Locate the cell with the specified text and output its (x, y) center coordinate. 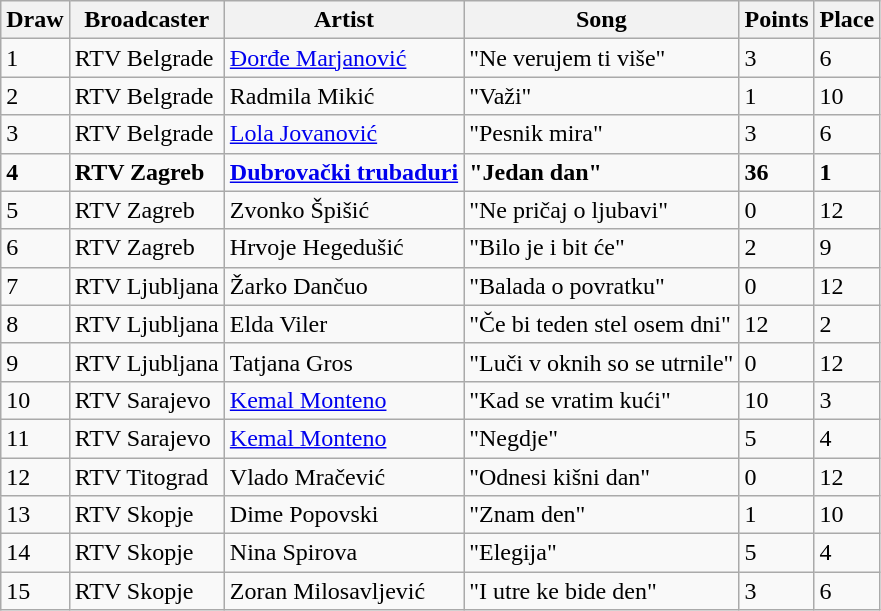
14 (35, 553)
Place (847, 20)
Points (776, 20)
Broadcaster (146, 20)
"I utre ke bide den" (602, 591)
"Važi" (602, 96)
Lola Jovanović (344, 134)
Dime Popovski (344, 515)
Artist (344, 20)
Vlado Mračević (344, 477)
"Ne verujem ti više" (602, 58)
"Če bi teden stel osem dni" (602, 324)
Hrvoje Hegedušić (344, 248)
7 (35, 286)
"Odnesi kišni dan" (602, 477)
"Balada o povratku" (602, 286)
"Negdje" (602, 438)
"Ne pričaj o ljubavi" (602, 210)
"Elegija" (602, 553)
RTV Titograd (146, 477)
15 (35, 591)
Žarko Dančuo (344, 286)
"Jedan dan" (602, 172)
Zvonko Špišić (344, 210)
8 (35, 324)
11 (35, 438)
"Kad se vratim kući" (602, 400)
Tatjana Gros (344, 362)
"Pesnik mira" (602, 134)
13 (35, 515)
Nina Spirova (344, 553)
Song (602, 20)
Radmila Mikić (344, 96)
Draw (35, 20)
"Luči v oknih so se utrnile" (602, 362)
36 (776, 172)
"Bilo je i bit će" (602, 248)
Dubrovački trubaduri (344, 172)
Elda Viler (344, 324)
Đorđe Marjanović (344, 58)
Zoran Milosavljević (344, 591)
"Znam den" (602, 515)
